From the cell containing the given text, extract its center point as [X, Y] coordinate. 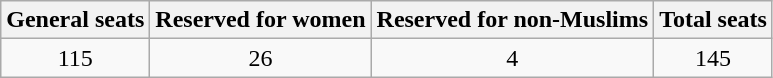
General seats [76, 20]
4 [512, 58]
115 [76, 58]
26 [260, 58]
Total seats [714, 20]
Reserved for women [260, 20]
145 [714, 58]
Reserved for non-Muslims [512, 20]
